From the cell containing the given text, extract its center point as [x, y] coordinate. 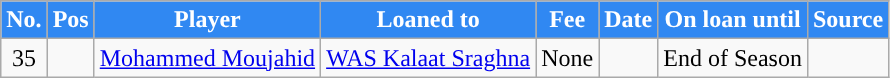
Loaned to [428, 20]
WAS Kalaat Sraghna [428, 58]
Fee [568, 20]
Player [207, 20]
None [568, 58]
35 [24, 58]
End of Season [733, 58]
Pos [70, 20]
No. [24, 20]
Mohammed Moujahid [207, 58]
Source [848, 20]
On loan until [733, 20]
Date [628, 20]
